Return [x, y] of the center of cell containing provided text 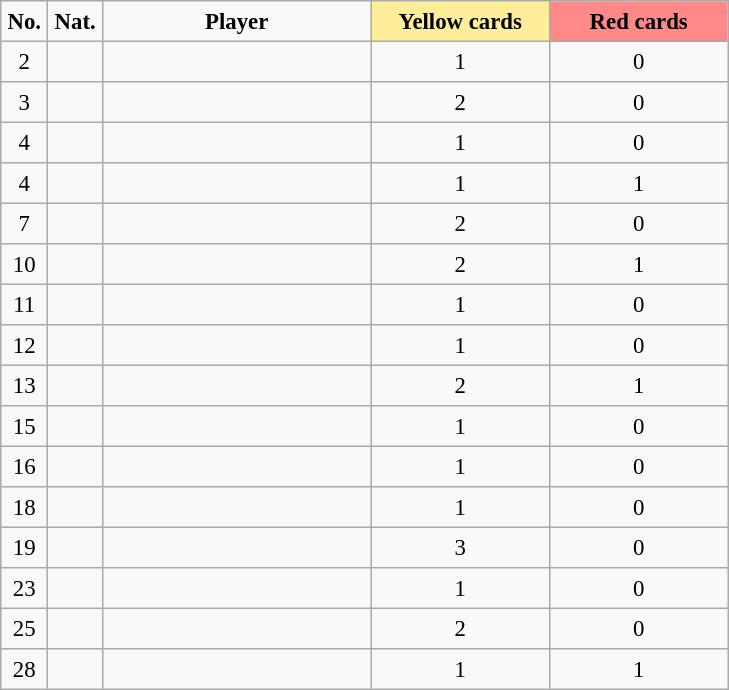
Yellow cards [460, 21]
25 [24, 628]
11 [24, 304]
18 [24, 507]
7 [24, 223]
Red cards [638, 21]
16 [24, 466]
10 [24, 264]
15 [24, 426]
Nat. [76, 21]
19 [24, 547]
12 [24, 345]
23 [24, 588]
28 [24, 669]
No. [24, 21]
13 [24, 385]
Player [236, 21]
